Pinpoint the cell where the given text exists, returning its [X, Y] midpoint coordinate. 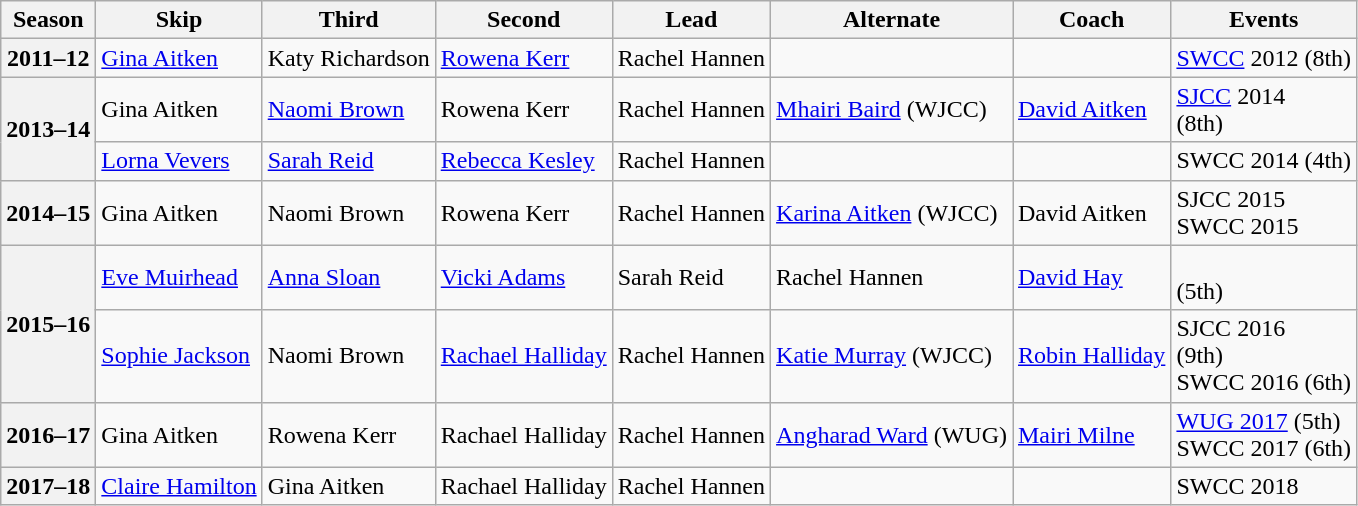
Lorna Vevers [179, 161]
Third [348, 20]
SJCC 2014 (8th) [1264, 110]
Anna Sloan [348, 278]
Events [1264, 20]
Karina Aitken (WJCC) [892, 212]
2014–15 [48, 212]
(5th) [1264, 278]
2011–12 [48, 58]
David Hay [1091, 278]
Robin Halliday [1091, 356]
Skip [179, 20]
Mhairi Baird (WJCC) [892, 110]
Sophie Jackson [179, 356]
Claire Hamilton [179, 486]
SWCC 2012 (8th) [1264, 58]
2015–16 [48, 324]
Lead [691, 20]
SJCC 2015 SWCC 2015 [1264, 212]
WUG 2017 (5th)SWCC 2017 (6th) [1264, 434]
SJCC 2016 (9th)SWCC 2016 (6th) [1264, 356]
SWCC 2014 (4th) [1264, 161]
Eve Muirhead [179, 278]
Vicki Adams [524, 278]
Angharad Ward (WUG) [892, 434]
2017–18 [48, 486]
Katie Murray (WJCC) [892, 356]
Alternate [892, 20]
SWCC 2018 [1264, 486]
Katy Richardson [348, 58]
Rebecca Kesley [524, 161]
Season [48, 20]
Coach [1091, 20]
Second [524, 20]
Mairi Milne [1091, 434]
2016–17 [48, 434]
2013–14 [48, 128]
